Pinpoint the cell where the given text exists, returning its (x, y) midpoint coordinate. 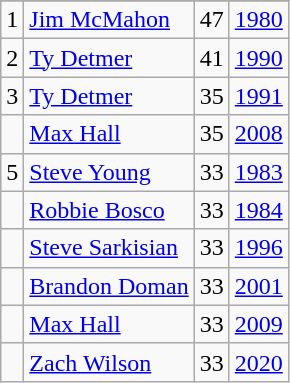
Brandon Doman (109, 286)
41 (212, 58)
2001 (258, 286)
Jim McMahon (109, 20)
2020 (258, 362)
47 (212, 20)
1980 (258, 20)
1996 (258, 248)
2 (12, 58)
2009 (258, 324)
Steve Young (109, 172)
Steve Sarkisian (109, 248)
1990 (258, 58)
1991 (258, 96)
1983 (258, 172)
Zach Wilson (109, 362)
1 (12, 20)
5 (12, 172)
Robbie Bosco (109, 210)
1984 (258, 210)
3 (12, 96)
2008 (258, 134)
